Pinpoint the cell where the given text exists, returning its (x, y) midpoint coordinate. 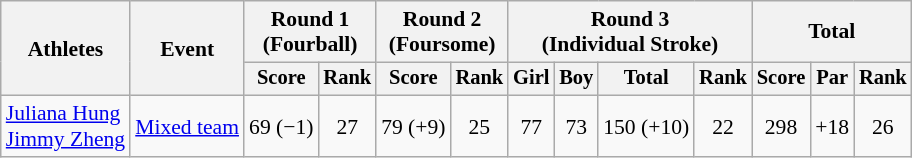
79 (+9) (413, 126)
Round 1(Fourball) (310, 32)
26 (883, 126)
77 (531, 126)
73 (576, 126)
298 (781, 126)
+18 (832, 126)
22 (723, 126)
Round 3(Individual Stroke) (630, 32)
27 (347, 126)
Event (187, 48)
Girl (531, 79)
Round 2(Foursome) (442, 32)
Mixed team (187, 126)
Boy (576, 79)
Par (832, 79)
Athletes (66, 48)
Juliana HungJimmy Zheng (66, 126)
150 (+10) (646, 126)
25 (480, 126)
69 (−1) (281, 126)
